Pinpoint the cell where the given text exists, returning its (X, Y) midpoint coordinate. 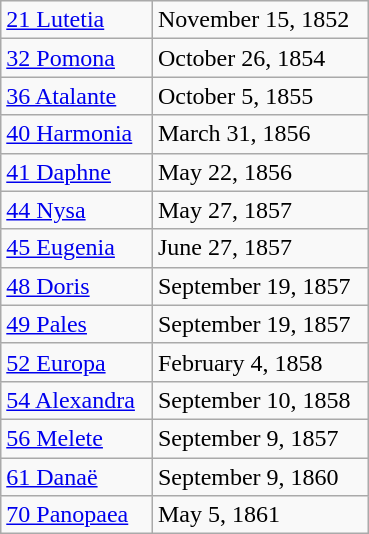
February 4, 1858 (260, 362)
52 Europa (77, 362)
45 Eugenia (77, 248)
September 10, 1858 (260, 400)
21 Lutetia (77, 20)
41 Daphne (77, 172)
54 Alexandra (77, 400)
September 9, 1860 (260, 477)
40 Harmonia (77, 134)
36 Atalante (77, 96)
March 31, 1856 (260, 134)
May 27, 1857 (260, 210)
November 15, 1852 (260, 20)
32 Pomona (77, 58)
61 Danaë (77, 477)
48 Doris (77, 286)
70 Panopaea (77, 515)
44 Nysa (77, 210)
May 5, 1861 (260, 515)
September 9, 1857 (260, 438)
October 26, 1854 (260, 58)
October 5, 1855 (260, 96)
June 27, 1857 (260, 248)
May 22, 1856 (260, 172)
49 Pales (77, 324)
56 Melete (77, 438)
